Locate the cell with the specified text and output its (X, Y) center coordinate. 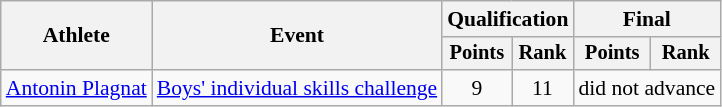
Event (297, 36)
Final (646, 19)
Qualification (508, 19)
11 (543, 88)
did not advance (646, 88)
Antonin Plagnat (76, 88)
Athlete (76, 36)
Boys' individual skills challenge (297, 88)
9 (476, 88)
